Extract the [X, Y] coordinate from the center of the cell holding the provided text.  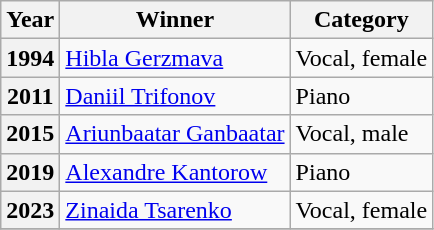
Zinaida Tsarenko [175, 210]
Category [362, 20]
Ariunbaatar Ganbaatar [175, 134]
Winner [175, 20]
Hibla Gerzmava [175, 58]
2019 [30, 172]
Daniil Trifonov [175, 96]
1994 [30, 58]
Vocal, male [362, 134]
2023 [30, 210]
Year [30, 20]
2015 [30, 134]
2011 [30, 96]
Alexandre Kantorow [175, 172]
